Pinpoint the cell where the given text exists, returning its [x, y] midpoint coordinate. 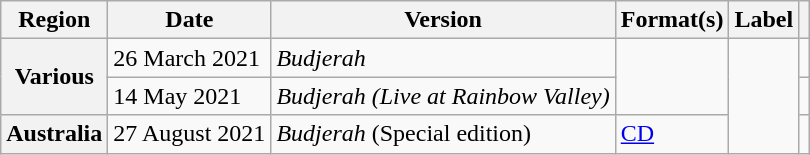
Label [764, 20]
Budjerah (Special edition) [443, 134]
26 March 2021 [190, 58]
Various [54, 77]
Version [443, 20]
14 May 2021 [190, 96]
Format(s) [672, 20]
Budjerah [443, 58]
Australia [54, 134]
CD [672, 134]
Date [190, 20]
27 August 2021 [190, 134]
Budjerah (Live at Rainbow Valley) [443, 96]
Region [54, 20]
